Return the [X, Y] coordinate for the center point of the cell that contains the specified text.  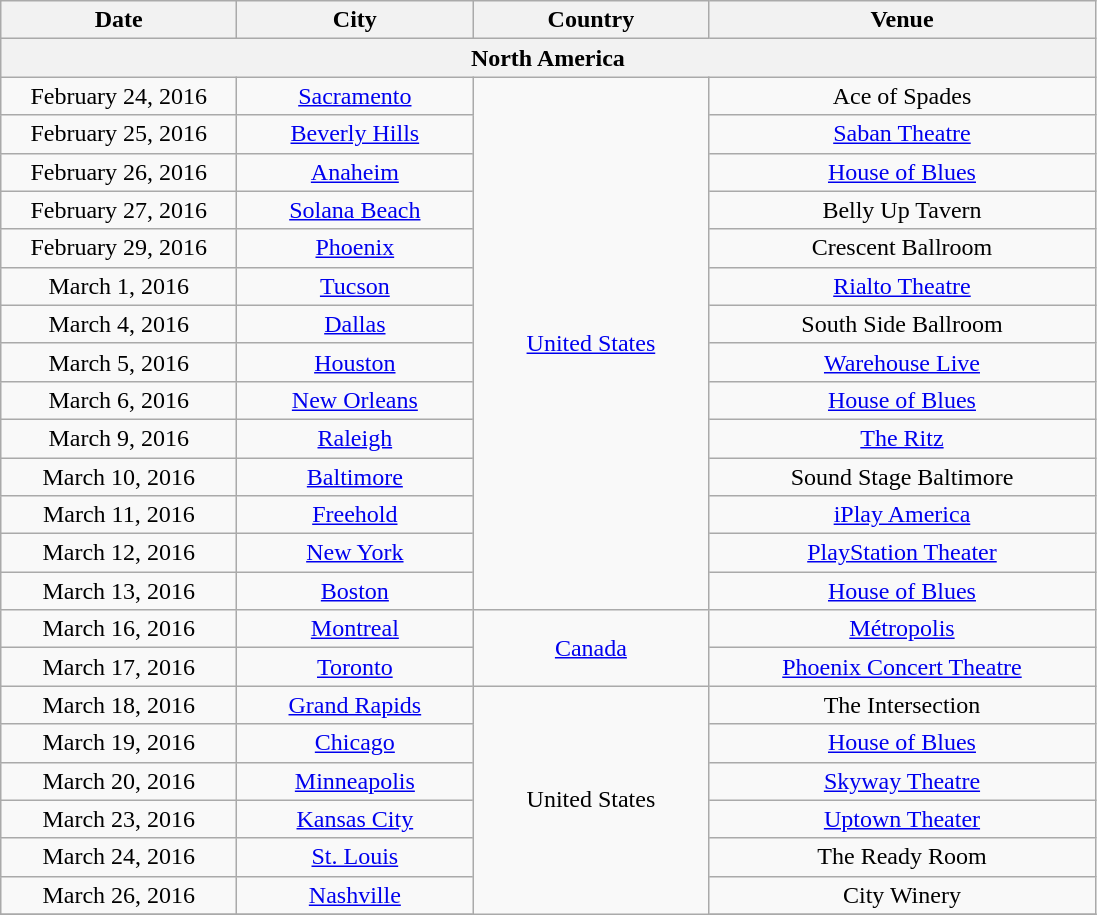
February 29, 2016 [119, 248]
South Side Ballroom [902, 324]
Venue [902, 20]
February 25, 2016 [119, 134]
February 27, 2016 [119, 210]
Grand Rapids [355, 705]
March 5, 2016 [119, 362]
March 17, 2016 [119, 667]
Montreal [355, 629]
Sound Stage Baltimore [902, 477]
March 12, 2016 [119, 553]
City [355, 20]
Métropolis [902, 629]
Phoenix [355, 248]
Chicago [355, 743]
March 16, 2016 [119, 629]
March 9, 2016 [119, 438]
Anaheim [355, 172]
March 23, 2016 [119, 819]
March 6, 2016 [119, 400]
Date [119, 20]
Solana Beach [355, 210]
March 18, 2016 [119, 705]
Phoenix Concert Theatre [902, 667]
Crescent Ballroom [902, 248]
March 20, 2016 [119, 781]
The Intersection [902, 705]
Dallas [355, 324]
Toronto [355, 667]
New York [355, 553]
The Ritz [902, 438]
March 1, 2016 [119, 286]
City Winery [902, 895]
March 11, 2016 [119, 515]
PlayStation Theater [902, 553]
Skyway Theatre [902, 781]
Freehold [355, 515]
Beverly Hills [355, 134]
March 24, 2016 [119, 857]
iPlay America [902, 515]
New Orleans [355, 400]
March 26, 2016 [119, 895]
February 26, 2016 [119, 172]
March 10, 2016 [119, 477]
Canada [591, 648]
Country [591, 20]
Uptown Theater [902, 819]
March 4, 2016 [119, 324]
Raleigh [355, 438]
Boston [355, 591]
Sacramento [355, 96]
Belly Up Tavern [902, 210]
North America [548, 58]
Houston [355, 362]
Rialto Theatre [902, 286]
Kansas City [355, 819]
St. Louis [355, 857]
Baltimore [355, 477]
The Ready Room [902, 857]
March 19, 2016 [119, 743]
Warehouse Live [902, 362]
Minneapolis [355, 781]
Nashville [355, 895]
March 13, 2016 [119, 591]
Ace of Spades [902, 96]
February 24, 2016 [119, 96]
Saban Theatre [902, 134]
Tucson [355, 286]
